Scan for the cell matching the given text and deliver its (x, y) coordinate at center. 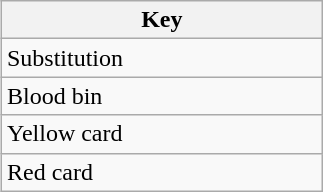
Key (162, 20)
Yellow card (162, 134)
Substitution (162, 58)
Blood bin (162, 96)
Red card (162, 172)
